For the text-containing cell, return its midpoint in [X, Y] coordinate format. 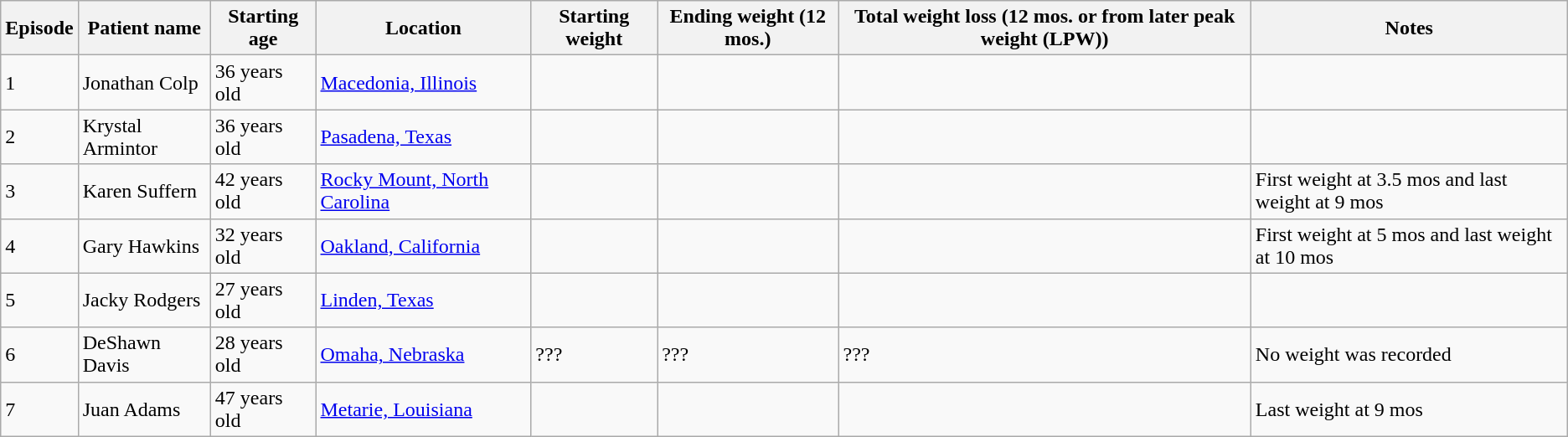
DeShawn Davis [144, 355]
6 [39, 355]
7 [39, 409]
27 years old [263, 300]
32 years old [263, 246]
Notes [1409, 28]
First weight at 3.5 mos and last weight at 9 mos [1409, 191]
Gary Hawkins [144, 246]
3 [39, 191]
First weight at 5 mos and last weight at 10 mos [1409, 246]
47 years old [263, 409]
4 [39, 246]
Juan Adams [144, 409]
Patient name [144, 28]
Jonathan Colp [144, 82]
Starting age [263, 28]
Krystal Armintor [144, 137]
Starting weight [595, 28]
42 years old [263, 191]
Episode [39, 28]
Pasadena, Texas [424, 137]
Omaha, Nebraska [424, 355]
Macedonia, Illinois [424, 82]
Ending weight (12 mos.) [748, 28]
1 [39, 82]
No weight was recorded [1409, 355]
Last weight at 9 mos [1409, 409]
Oakland, California [424, 246]
Rocky Mount, North Carolina [424, 191]
Total weight loss (12 mos. or from later peak weight (LPW)) [1044, 28]
28 years old [263, 355]
Location [424, 28]
Linden, Texas [424, 300]
Karen Suffern [144, 191]
5 [39, 300]
Jacky Rodgers [144, 300]
Metarie, Louisiana [424, 409]
2 [39, 137]
